Scan for the cell matching the given text and deliver its (x, y) coordinate at center. 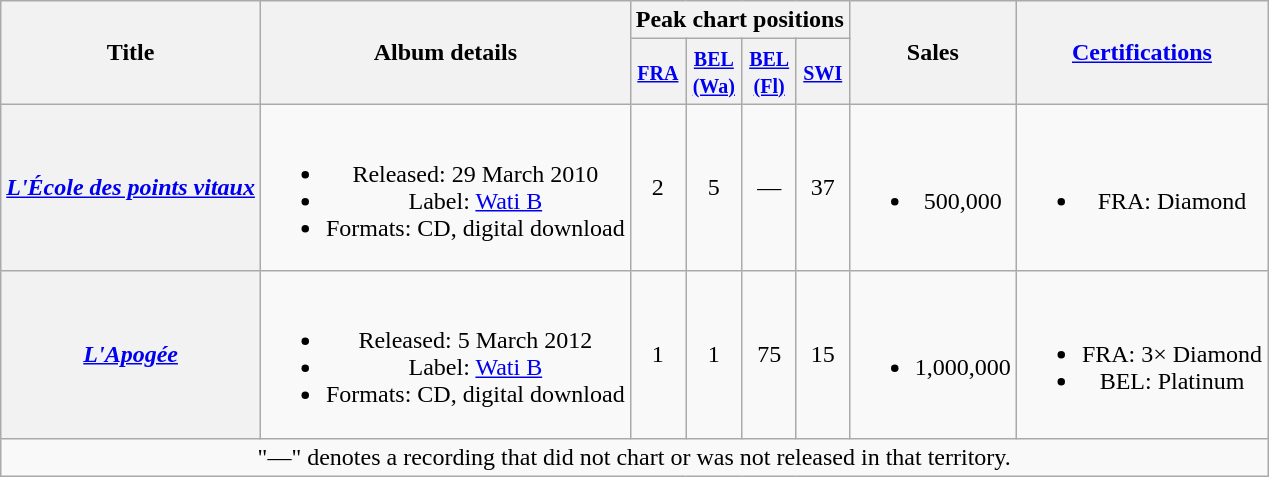
Sales (932, 52)
— (769, 188)
Released: 5 March 2012Label: Wati BFormats: CD, digital download (445, 354)
Certifications (1142, 52)
Released: 29 March 2010Label: Wati BFormats: CD, digital download (445, 188)
500,000 (932, 188)
FRA: Diamond (1142, 188)
75 (769, 354)
37 (822, 188)
BEL(Fl) (769, 72)
Title (131, 52)
"—" denotes a recording that did not chart or was not released in that territory. (634, 457)
5 (714, 188)
15 (822, 354)
L'Apogée (131, 354)
Peak chart positions (740, 20)
Album details (445, 52)
1,000,000 (932, 354)
BEL(Wa) (714, 72)
L'École des points vitaux (131, 188)
FRA (658, 72)
2 (658, 188)
FRA: 3× DiamondBEL: Platinum (1142, 354)
SWI (822, 72)
